From the cell containing the given text, extract its center point as (X, Y) coordinate. 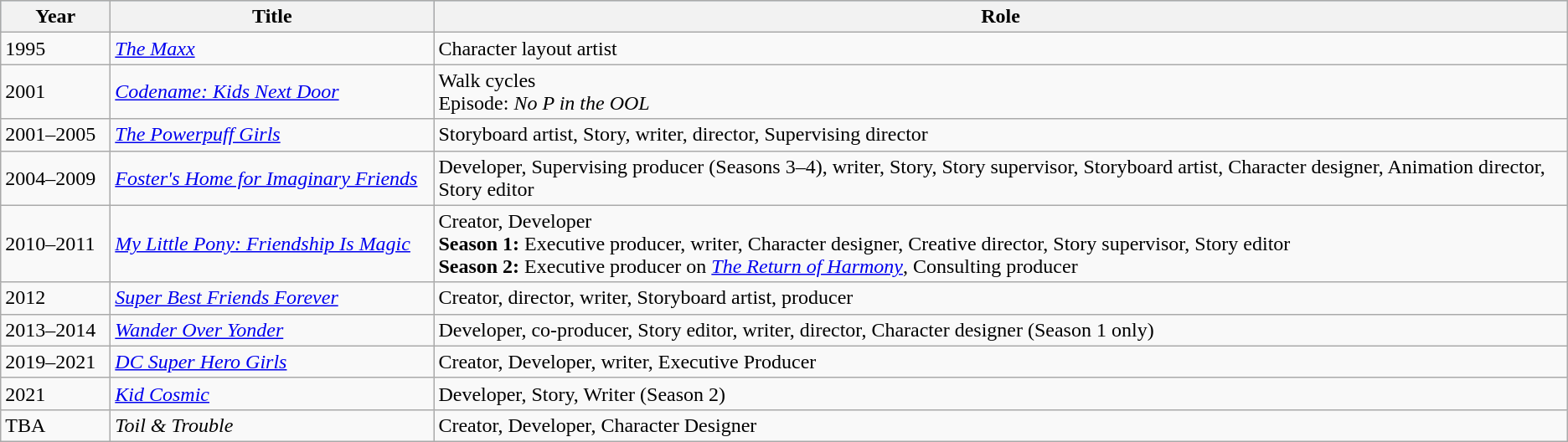
2010–2011 (55, 244)
Kid Cosmic (272, 393)
Creator, Developer, writer, Executive Producer (1000, 362)
TBA (55, 425)
2013–2014 (55, 330)
Storyboard artist, Story, writer, director, Supervising director (1000, 135)
The Maxx (272, 49)
Walk cyclesEpisode: No P in the OOL (1000, 92)
Developer, Story, Writer (Season 2) (1000, 393)
Super Best Friends Forever (272, 298)
Year (55, 17)
Wander Over Yonder (272, 330)
Creator, Developer, Character Designer (1000, 425)
Developer, co-producer, Story editor, writer, director, Character designer (Season 1 only) (1000, 330)
Role (1000, 17)
2021 (55, 393)
2004–2009 (55, 177)
1995 (55, 49)
My Little Pony: Friendship Is Magic (272, 244)
The Powerpuff Girls (272, 135)
Codename: Kids Next Door (272, 92)
Character layout artist (1000, 49)
Toil & Trouble (272, 425)
Creator, director, writer, Storyboard artist, producer (1000, 298)
2001–2005 (55, 135)
2001 (55, 92)
DC Super Hero Girls (272, 362)
Foster's Home for Imaginary Friends (272, 177)
Title (272, 17)
2012 (55, 298)
2019–2021 (55, 362)
